For the text-containing cell, return its midpoint in [X, Y] coordinate format. 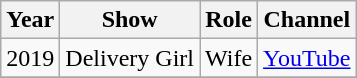
Channel [307, 20]
YouTube [307, 58]
Wife [229, 58]
Year [30, 20]
Delivery Girl [130, 58]
Role [229, 20]
Show [130, 20]
2019 [30, 58]
